For the text-containing cell, return its midpoint in [X, Y] coordinate format. 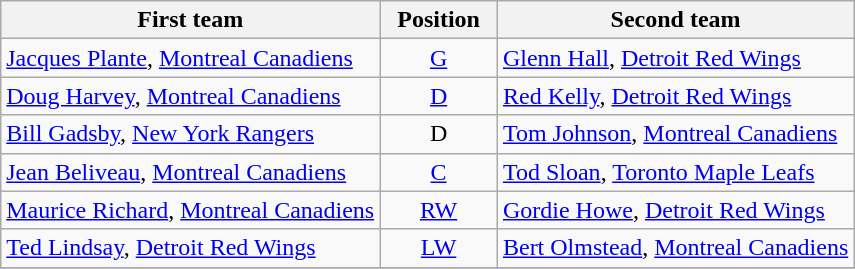
Red Kelly, Detroit Red Wings [675, 96]
RW [439, 210]
Tom Johnson, Montreal Canadiens [675, 134]
Glenn Hall, Detroit Red Wings [675, 58]
Gordie Howe, Detroit Red Wings [675, 210]
Second team [675, 20]
Jean Beliveau, Montreal Canadiens [190, 172]
Maurice Richard, Montreal Canadiens [190, 210]
C [439, 172]
Ted Lindsay, Detroit Red Wings [190, 248]
Bill Gadsby, New York Rangers [190, 134]
Tod Sloan, Toronto Maple Leafs [675, 172]
Jacques Plante, Montreal Canadiens [190, 58]
First team [190, 20]
Doug Harvey, Montreal Canadiens [190, 96]
LW [439, 248]
Position [439, 20]
Bert Olmstead, Montreal Canadiens [675, 248]
G [439, 58]
